Find where the given text appears and provide that cell's center as (x, y) coordinate. 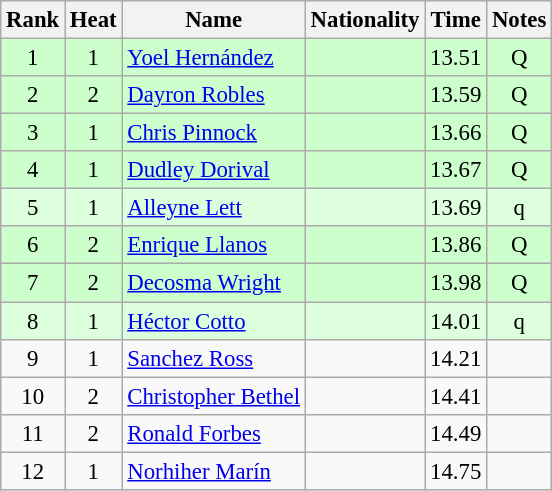
Yoel Hernández (214, 58)
10 (33, 396)
13.86 (456, 245)
Ronald Forbes (214, 433)
9 (33, 358)
7 (33, 283)
Name (214, 20)
13.51 (456, 58)
6 (33, 245)
14.75 (456, 471)
8 (33, 321)
Decosma Wright (214, 283)
Chris Pinnock (214, 133)
Rank (33, 20)
14.21 (456, 358)
13.69 (456, 208)
Notes (520, 20)
Dayron Robles (214, 95)
14.01 (456, 321)
Heat (94, 20)
14.49 (456, 433)
Sanchez Ross (214, 358)
14.41 (456, 396)
12 (33, 471)
5 (33, 208)
Héctor Cotto (214, 321)
Enrique Llanos (214, 245)
Alleyne Lett (214, 208)
Christopher Bethel (214, 396)
13.59 (456, 95)
11 (33, 433)
13.66 (456, 133)
Norhiher Marín (214, 471)
13.98 (456, 283)
13.67 (456, 170)
Time (456, 20)
4 (33, 170)
Nationality (364, 20)
3 (33, 133)
Dudley Dorival (214, 170)
